Scan for the cell matching the given text and deliver its (X, Y) coordinate at center. 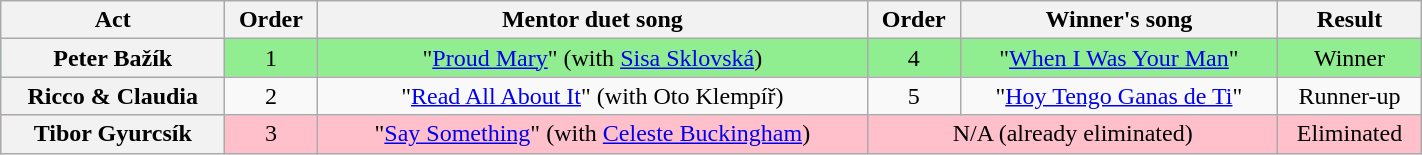
"When I Was Your Man" (1119, 58)
"Say Something" (with Celeste Buckingham) (592, 134)
"Read All About It" (with Oto Klempíř) (592, 96)
Winner (1350, 58)
Tibor Gyurcsík (113, 134)
Mentor duet song (592, 20)
Runner-up (1350, 96)
Result (1350, 20)
Winner's song (1119, 20)
"Hoy Tengo Ganas de Ti" (1119, 96)
Peter Bažík (113, 58)
Eliminated (1350, 134)
Act (113, 20)
5 (914, 96)
N/A (already eliminated) (1073, 134)
1 (271, 58)
Ricco & Claudia (113, 96)
4 (914, 58)
3 (271, 134)
"Proud Mary" (with Sisa Sklovská) (592, 58)
2 (271, 96)
